Scan for the cell matching the given text and deliver its [x, y] coordinate at center. 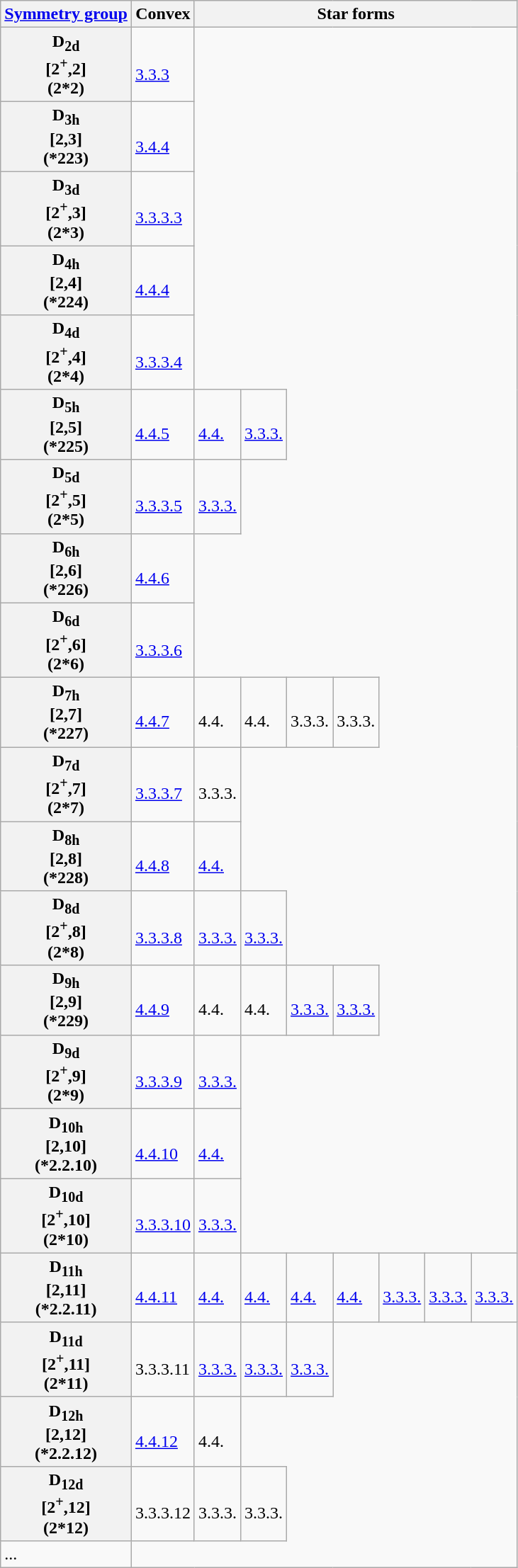
D3h[2,3](*223) [67, 137]
D4h[2,4](*224) [67, 280]
Star forms [356, 14]
D6h[2,6](*226) [67, 568]
3.3.3.9 [163, 1072]
4.4.8 [163, 856]
D11h[2,11](*2.2.11) [67, 1288]
D6d[2+,6](2*6) [67, 640]
D8h[2,8](*228) [67, 856]
4.4.12 [163, 1431]
Symmetry group [67, 14]
3.3.3.8 [163, 928]
D9d[2+,9](2*9) [67, 1072]
4.4.9 [163, 1000]
D8d[2+,8](2*8) [67, 928]
D12h[2,12](*2.2.12) [67, 1431]
3.3.3.7 [163, 785]
4.4.4 [163, 280]
D11d[2+,11](2*11) [67, 1360]
3.3.3.6 [163, 640]
3.3.3.4 [163, 353]
4.4.5 [163, 424]
3.4.4 [163, 137]
D7d[2+,7](2*7) [67, 785]
4.4.10 [163, 1144]
3.3.3 [163, 65]
D3d[2+,3](2*3) [67, 208]
4.4.7 [163, 712]
D12d[2+,12](2*12) [67, 1504]
... [67, 1554]
D5d[2+,5](2*5) [67, 496]
D4d[2+,4](2*4) [67, 353]
D9h[2,9](*229) [67, 1000]
D2d[2+,2](2*2) [67, 65]
3.3.3.12 [163, 1504]
3.3.3.3 [163, 208]
Convex [163, 14]
3.3.3.5 [163, 496]
D7h[2,7](*227) [67, 712]
D5h[2,5](*225) [67, 424]
3.3.3.10 [163, 1215]
D10d[2+,10](2*10) [67, 1215]
4.4.6 [163, 568]
D10h[2,10](*2.2.10) [67, 1144]
3.3.3.11 [163, 1360]
4.4.11 [163, 1288]
